Identify which cell holds the provided text, then report its (X, Y) central coordinate. 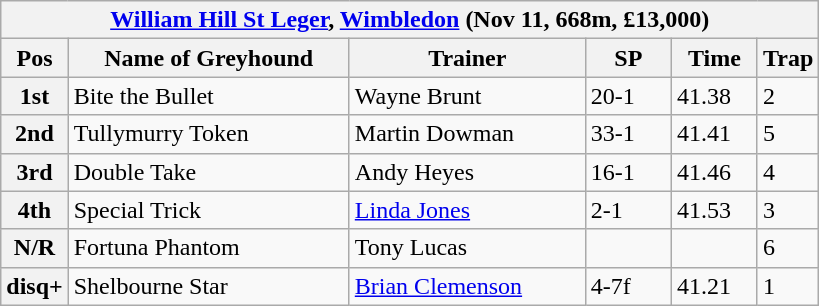
SP (628, 58)
William Hill St Leger, Wimbledon (Nov 11, 668m, £13,000) (410, 20)
41.38 (714, 96)
Special Trick (208, 210)
41.41 (714, 134)
2 (788, 96)
4 (788, 172)
Bite the Bullet (208, 96)
2-1 (628, 210)
33-1 (628, 134)
1 (788, 286)
41.21 (714, 286)
Double Take (208, 172)
Tullymurry Token (208, 134)
Brian Clemenson (467, 286)
16-1 (628, 172)
Name of Greyhound (208, 58)
Linda Jones (467, 210)
Andy Heyes (467, 172)
6 (788, 248)
Wayne Brunt (467, 96)
Time (714, 58)
41.46 (714, 172)
5 (788, 134)
41.53 (714, 210)
Trap (788, 58)
1st (34, 96)
20-1 (628, 96)
3rd (34, 172)
4-7f (628, 286)
N/R (34, 248)
Shelbourne Star (208, 286)
Trainer (467, 58)
Martin Dowman (467, 134)
2nd (34, 134)
Pos (34, 58)
Fortuna Phantom (208, 248)
4th (34, 210)
disq+ (34, 286)
Tony Lucas (467, 248)
3 (788, 210)
